Extract the [x, y] coordinate from the center of the cell holding the provided text.  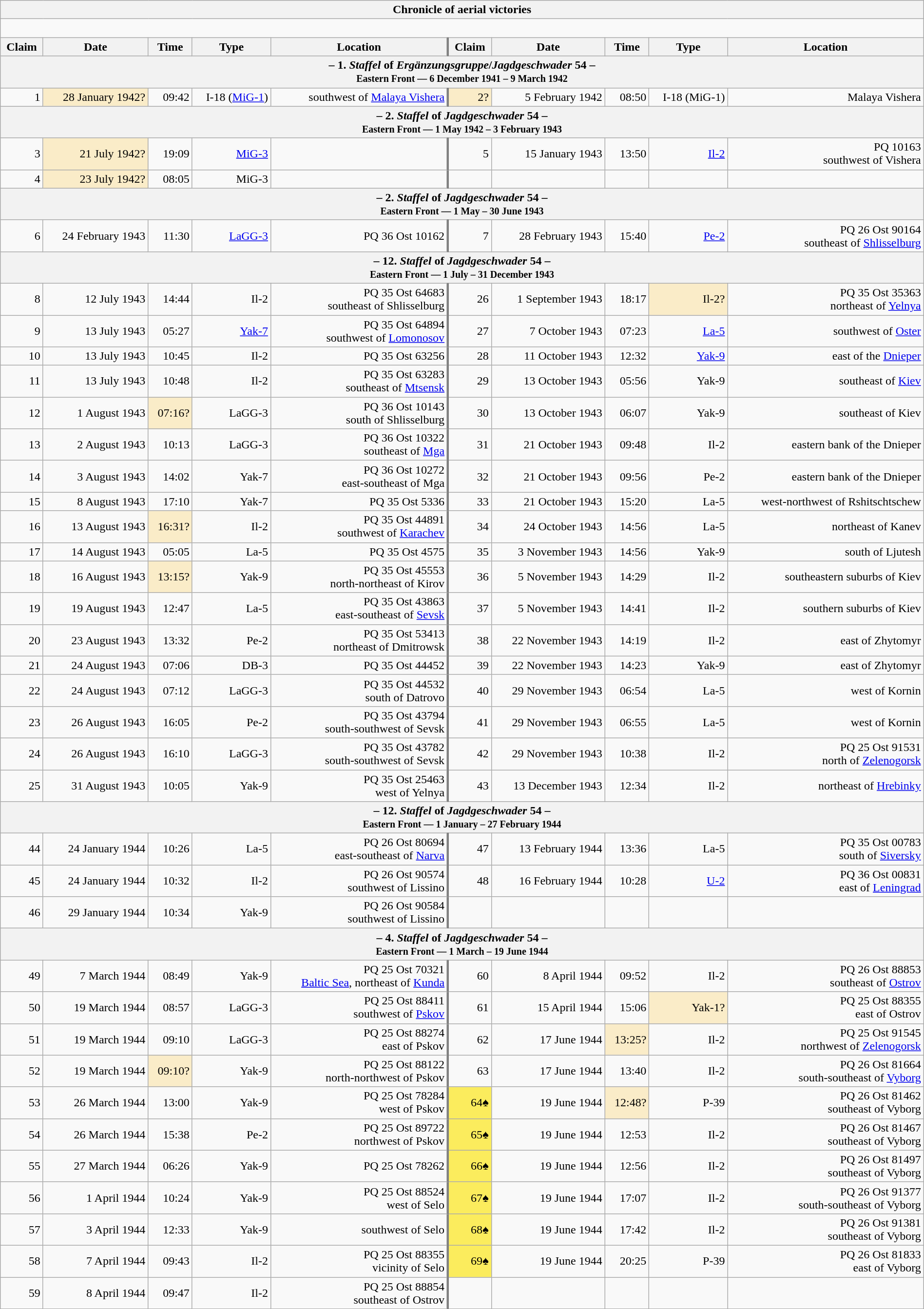
69♠ [470, 1261]
27 [470, 330]
PQ 26 Ost 81833 east of Vyborg [826, 1261]
16:10 [171, 753]
12:53 [627, 1135]
PQ 36 Ost 10162 [359, 236]
48 [470, 881]
07:12 [171, 690]
13 February 1944 [548, 849]
Malaya Vishera [826, 97]
PQ 25 Ost 88122 north-northwest of Pskov [359, 1071]
13:00 [171, 1102]
14:29 [627, 577]
PQ 25 Ost 88854 southeast of Ostrov [359, 1292]
2? [470, 97]
10:32 [171, 881]
34 [470, 526]
09:42 [171, 97]
5 [470, 154]
10:13 [171, 444]
21 [21, 665]
PQ 35 Ost 63256 [359, 356]
2 August 1943 [96, 444]
64♠ [470, 1102]
1 September 1943 [548, 299]
11 [21, 381]
PQ 26 Ost 90584 southwest of Lissino [359, 912]
27 March 1944 [96, 1166]
– 4. Staffel of Jagdgeschwader 54 –Eastern Front — 1 March – 19 June 1944 [462, 944]
PQ 35 Ost 44532 south of Datrovo [359, 690]
Chronicle of aerial victories [462, 10]
32 [470, 477]
41 [470, 722]
11 October 1943 [548, 356]
15:20 [627, 501]
15:06 [627, 1008]
10:05 [171, 786]
DB-3 [231, 665]
PQ 36 Ost 10272 east-southeast of Mga [359, 477]
15:40 [627, 236]
PQ 25 Ost 88274 east of Pskov [359, 1039]
southwest of Malaya Vishera [359, 97]
PQ 26 Ost 91381 southeast of Vyborg [826, 1229]
PQ 35 Ost 53413 northeast of Dmitrowsk [359, 640]
18:17 [627, 299]
south of Ljutesh [826, 552]
17:42 [627, 1229]
Yak-1? [688, 1008]
11:30 [171, 236]
07:16? [171, 413]
PQ 25 Ost 70321Baltic Sea, northeast of Kunda [359, 976]
60 [470, 976]
28 January 1942? [96, 97]
PQ 25 Ost 91545 northwest of Zelenogorsk [826, 1039]
10:28 [627, 881]
15:38 [171, 1135]
PQ 25 Ost 88524 west of Selo [359, 1198]
24 February 1943 [96, 236]
05:05 [171, 552]
50 [21, 1008]
10:34 [171, 912]
PQ 26 Ost 90574 southwest of Lissino [359, 881]
7 March 1944 [96, 976]
29 [470, 381]
PQ 26 Ost 81462 southeast of Vyborg [826, 1102]
PQ 25 Ost 78262 [359, 1166]
29 January 1944 [96, 912]
Il-2? [688, 299]
13:32 [171, 640]
08:49 [171, 976]
67♠ [470, 1198]
16 February 1944 [548, 881]
PQ 35 Ost 25463 west of Yelnya [359, 786]
07:23 [627, 330]
northeast of Hrebinky [826, 786]
45 [21, 881]
PQ 35 Ost 4575 [359, 552]
14:44 [171, 299]
PQ 26 Ost 81664 south-southeast of Vyborg [826, 1071]
8 [21, 299]
PQ 35 Ost 00783 south of Siversky [826, 849]
PQ 35 Ost 35363 northeast of Yelnya [826, 299]
PQ 25 Ost 88355east of Ostrov [826, 1008]
63 [470, 1071]
7 April 1944 [96, 1261]
12:32 [627, 356]
13:15? [171, 577]
58 [21, 1261]
51 [21, 1039]
– 12. Staffel of Jagdgeschwader 54 –Eastern Front — 1 January – 27 February 1944 [462, 818]
68♠ [470, 1229]
PQ 35 Ost 44452 [359, 665]
PQ 35 Ost 43863 east-southeast of Sevsk [359, 608]
15 April 1944 [548, 1008]
17:07 [627, 1198]
16:05 [171, 722]
54 [21, 1135]
PQ 36 Ost 00831 east of Leningrad [826, 881]
3 August 1943 [96, 477]
– 2. Staffel of Jagdgeschwader 54 –Eastern Front — 1 May 1942 – 3 February 1943 [462, 122]
09:48 [627, 444]
10:38 [627, 753]
19:09 [171, 154]
24 [21, 753]
23 [21, 722]
12:33 [171, 1229]
20:25 [627, 1261]
PQ 36 Ost 10322 southeast of Mga [359, 444]
– 2. Staffel of Jagdgeschwader 54 –Eastern Front — 1 May – 30 June 1943 [462, 204]
12 [21, 413]
13 August 1943 [96, 526]
08:50 [627, 97]
PQ 25 Ost 88411 southwest of Pskov [359, 1008]
47 [470, 849]
6 [21, 236]
30 [470, 413]
12:48? [627, 1102]
25 [21, 786]
northeast of Kanev [826, 526]
08:57 [171, 1008]
PQ 25 Ost 91531 north of Zelenogorsk [826, 753]
7 October 1943 [548, 330]
14:19 [627, 640]
12:56 [627, 1166]
west-northwest of Rshitschtschew [826, 501]
09:56 [627, 477]
09:43 [171, 1261]
PQ 10163southwest of Vishera [826, 154]
U-2 [688, 881]
4 [21, 179]
09:47 [171, 1292]
PQ 35 Ost 43782 south-southwest of Sevsk [359, 753]
PQ 26 Ost 81497 southeast of Vyborg [826, 1166]
5 February 1942 [548, 97]
09:10? [171, 1071]
1 [21, 97]
66♠ [470, 1166]
15 January 1943 [548, 154]
57 [21, 1229]
10:45 [171, 356]
PQ 26 Ost 91377 south-southeast of Vyborg [826, 1198]
17:10 [171, 501]
14:02 [171, 477]
– 12. Staffel of Jagdgeschwader 54 –Eastern Front — 1 July – 31 December 1943 [462, 267]
13:50 [627, 154]
10:48 [171, 381]
– 1. Staffel of Ergänzungsgruppe/Jagdgeschwader 54 –Eastern Front — 6 December 1941 – 9 March 1942 [462, 72]
10:24 [171, 1198]
39 [470, 665]
10 [21, 356]
13 [21, 444]
46 [21, 912]
55 [21, 1166]
06:07 [627, 413]
59 [21, 1292]
16 [21, 526]
07:06 [171, 665]
3 November 1943 [548, 552]
15 [21, 501]
southern suburbs of Kiev [826, 608]
16:31? [171, 526]
49 [21, 976]
62 [470, 1039]
PQ 35 Ost 63283 southeast of Mtsensk [359, 381]
31 August 1943 [96, 786]
42 [470, 753]
13:40 [627, 1071]
44 [21, 849]
PQ 36 Ost 10143south of Shlisselburg [359, 413]
PQ 26 Ost 80694 east-southeast of Narva [359, 849]
52 [21, 1071]
09:10 [171, 1039]
24 October 1943 [548, 526]
12:34 [627, 786]
9 [21, 330]
12 July 1943 [96, 299]
18 [21, 577]
3 April 1944 [96, 1229]
38 [470, 640]
southwest of Oster [826, 330]
southeastern suburbs of Kiev [826, 577]
19 [21, 608]
east of the Dnieper [826, 356]
26 [470, 299]
35 [470, 552]
PQ 25 Ost 89722 northwest of Pskov [359, 1135]
16 August 1943 [96, 577]
13:25? [627, 1039]
56 [21, 1198]
14 August 1943 [96, 552]
23 July 1942? [96, 179]
PQ 26 Ost 81467 southeast of Vyborg [826, 1135]
southwest of Selo [359, 1229]
65♠ [470, 1135]
28 [470, 356]
36 [470, 577]
12:47 [171, 608]
40 [470, 690]
06:26 [171, 1166]
PQ 35 Ost 5336 [359, 501]
33 [470, 501]
06:55 [627, 722]
PQ 26 Ost 90164southeast of Shlisselburg [826, 236]
PQ 26 Ost 88853 southeast of Ostrov [826, 976]
28 February 1943 [548, 236]
31 [470, 444]
14:23 [627, 665]
PQ 35 Ost 44891 southwest of Karachev [359, 526]
61 [470, 1008]
1 August 1943 [96, 413]
PQ 35 Ost 64894 southwest of Lomonosov [359, 330]
1 April 1944 [96, 1198]
14 [21, 477]
PQ 35 Ost 45553 north-northeast of Kirov [359, 577]
13:36 [627, 849]
43 [470, 786]
05:27 [171, 330]
13 December 1943 [548, 786]
PQ 25 Ost 78284 west of Pskov [359, 1102]
17 [21, 552]
21 July 1942? [96, 154]
06:54 [627, 690]
19 August 1943 [96, 608]
PQ 35 Ost 43794 south-southwest of Sevsk [359, 722]
PQ 35 Ost 64683southeast of Shlisselburg [359, 299]
PQ 25 Ost 88355vicinity of Selo [359, 1261]
3 [21, 154]
23 August 1943 [96, 640]
53 [21, 1102]
10:26 [171, 849]
37 [470, 608]
14:41 [627, 608]
7 [470, 236]
22 [21, 690]
05:56 [627, 381]
08:05 [171, 179]
09:52 [627, 976]
8 August 1943 [96, 501]
20 [21, 640]
